Scan for the cell matching the given text and deliver its [X, Y] coordinate at center. 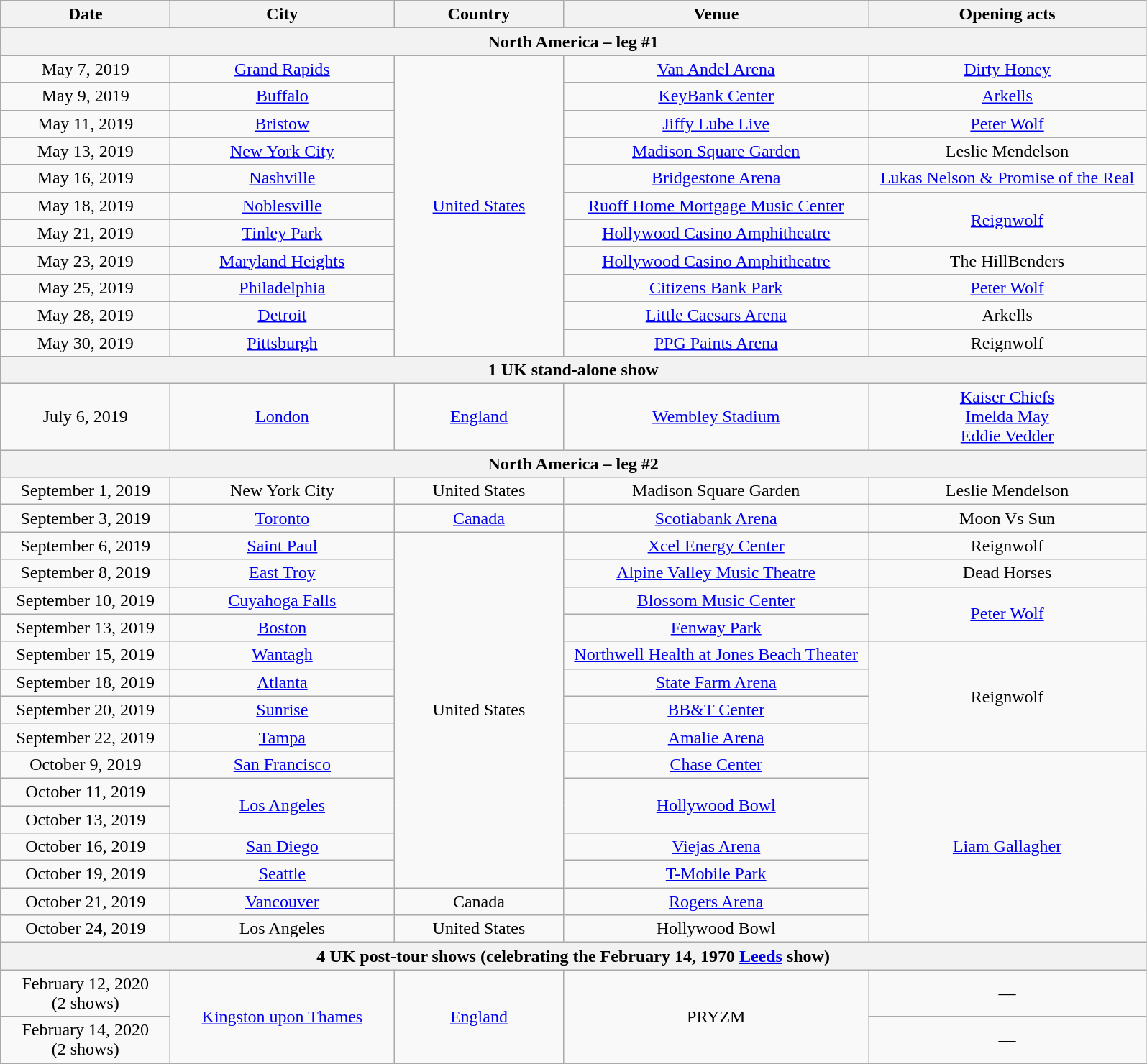
East Troy [282, 573]
Liam Gallagher [1007, 846]
Chase Center [716, 764]
North America – leg #1 [574, 42]
Rogers Arena [716, 902]
May 7, 2019 [86, 69]
Sunrise [282, 710]
Grand Rapids [282, 69]
Xcel Energy Center [716, 546]
Vancouver [282, 902]
Alpine Valley Music Theatre [716, 573]
Nashville [282, 178]
Lukas Nelson & Promise of the Real [1007, 178]
Dirty Honey [1007, 69]
PRYZM [716, 1017]
September 22, 2019 [86, 737]
Kingston upon Thames [282, 1017]
London [282, 417]
T-Mobile Park [716, 874]
February 14, 2020(2 shows) [86, 1040]
Buffalo [282, 96]
Wantagh [282, 655]
May 28, 2019 [86, 315]
September 8, 2019 [86, 573]
PPG Paints Arena [716, 343]
Fenway Park [716, 628]
October 9, 2019 [86, 764]
San Francisco [282, 764]
September 6, 2019 [86, 546]
KeyBank Center [716, 96]
Wembley Stadium [716, 417]
Ruoff Home Mortgage Music Center [716, 206]
Blossom Music Center [716, 600]
Toronto [282, 518]
September 15, 2019 [86, 655]
Kaiser ChiefsImelda MayEddie Vedder [1007, 417]
Dead Horses [1007, 573]
Amalie Arena [716, 737]
Country [479, 14]
October 24, 2019 [86, 929]
Tinley Park [282, 233]
San Diego [282, 847]
Saint Paul [282, 546]
Boston [282, 628]
July 6, 2019 [86, 417]
Seattle [282, 874]
Bristow [282, 124]
Jiffy Lube Live [716, 124]
Moon Vs Sun [1007, 518]
May 16, 2019 [86, 178]
4 UK post-tour shows (celebrating the February 14, 1970 Leeds show) [574, 956]
Date [86, 14]
Noblesville [282, 206]
May 11, 2019 [86, 124]
Little Caesars Arena [716, 315]
Opening acts [1007, 14]
Philadelphia [282, 288]
May 25, 2019 [86, 288]
May 30, 2019 [86, 343]
1 UK stand-alone show [574, 370]
October 16, 2019 [86, 847]
May 13, 2019 [86, 151]
February 12, 2020(2 shows) [86, 994]
Citizens Bank Park [716, 288]
September 20, 2019 [86, 710]
Venue [716, 14]
Maryland Heights [282, 260]
September 10, 2019 [86, 600]
Scotiabank Arena [716, 518]
September 3, 2019 [86, 518]
Viejas Arena [716, 847]
October 21, 2019 [86, 902]
Northwell Health at Jones Beach Theater [716, 655]
State Farm Arena [716, 682]
Cuyahoga Falls [282, 600]
Van Andel Arena [716, 69]
September 1, 2019 [86, 491]
October 11, 2019 [86, 792]
October 13, 2019 [86, 819]
September 18, 2019 [86, 682]
City [282, 14]
Pittsburgh [282, 343]
May 18, 2019 [86, 206]
BB&T Center [716, 710]
October 19, 2019 [86, 874]
September 13, 2019 [86, 628]
May 23, 2019 [86, 260]
May 21, 2019 [86, 233]
Detroit [282, 315]
Atlanta [282, 682]
Tampa [282, 737]
May 9, 2019 [86, 96]
Bridgestone Arena [716, 178]
The HillBenders [1007, 260]
North America – leg #2 [574, 464]
